Capture the cell that displays the provided text and extract its [x, y] central coordinate. 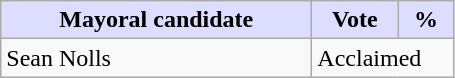
Sean Nolls [156, 58]
Mayoral candidate [156, 20]
Acclaimed [383, 58]
Vote [355, 20]
% [426, 20]
